Find where the given text appears and provide that cell's center as [X, Y] coordinate. 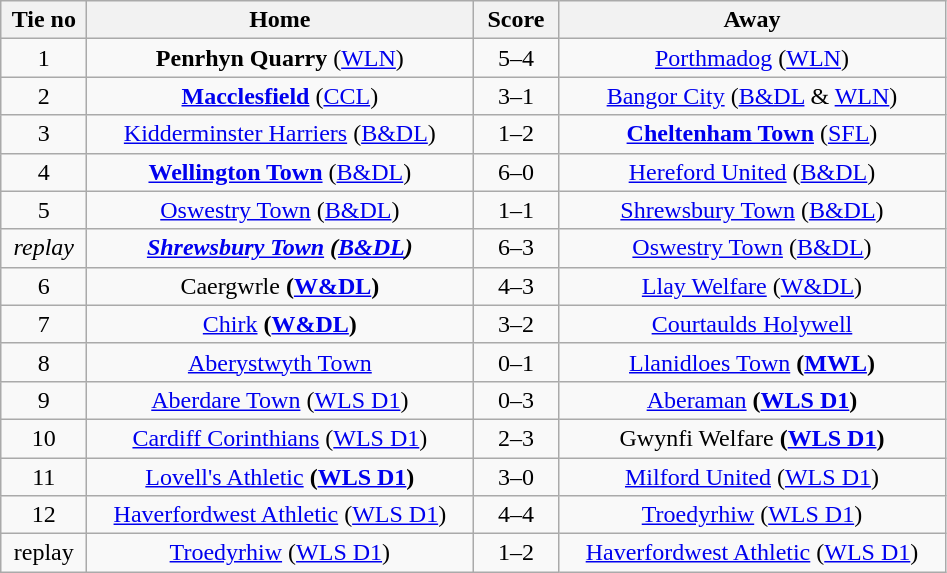
3–2 [516, 324]
Macclesfield (CCL) [280, 96]
Lovell's Athletic (WLS D1) [280, 477]
8 [44, 362]
Courtaulds Holywell [752, 324]
Aberystwyth Town [280, 362]
Porthmadog (WLN) [752, 58]
Caergwrle (W&DL) [280, 286]
Cardiff Corinthians (WLS D1) [280, 438]
Score [516, 20]
Llanidloes Town (MWL) [752, 362]
11 [44, 477]
1–1 [516, 210]
Wellington Town (B&DL) [280, 172]
7 [44, 324]
2–3 [516, 438]
3–1 [516, 96]
Home [280, 20]
2 [44, 96]
6–0 [516, 172]
3–0 [516, 477]
Kidderminster Harriers (B&DL) [280, 134]
0–1 [516, 362]
0–3 [516, 400]
4–4 [516, 515]
10 [44, 438]
5 [44, 210]
9 [44, 400]
Chirk (W&DL) [280, 324]
Milford United (WLS D1) [752, 477]
Hereford United (B&DL) [752, 172]
Away [752, 20]
4–3 [516, 286]
Gwynfi Welfare (WLS D1) [752, 438]
Cheltenham Town (SFL) [752, 134]
12 [44, 515]
6 [44, 286]
3 [44, 134]
Penrhyn Quarry (WLN) [280, 58]
1 [44, 58]
Aberaman (WLS D1) [752, 400]
Tie no [44, 20]
Llay Welfare (W&DL) [752, 286]
6–3 [516, 248]
4 [44, 172]
Aberdare Town (WLS D1) [280, 400]
Bangor City (B&DL & WLN) [752, 96]
5–4 [516, 58]
